Return the [x, y] coordinate for the center point of the cell that contains the specified text.  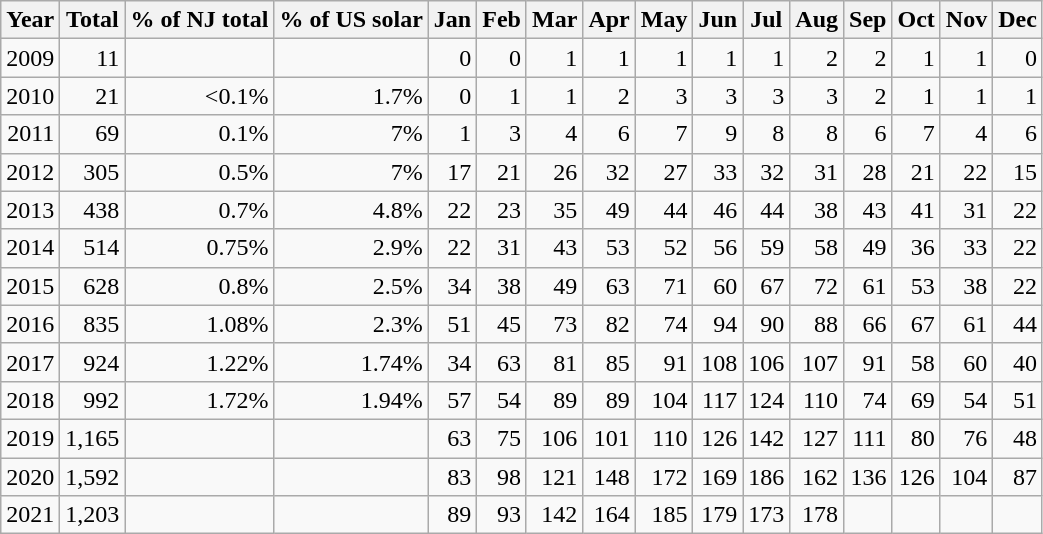
1.74% [351, 362]
186 [766, 477]
2012 [30, 172]
26 [554, 172]
1.94% [351, 400]
305 [92, 172]
Jan [452, 20]
17 [452, 172]
27 [664, 172]
93 [502, 515]
2010 [30, 96]
2.3% [351, 324]
1,592 [92, 477]
2018 [30, 400]
56 [718, 248]
0.8% [200, 286]
108 [718, 362]
2020 [30, 477]
80 [916, 438]
75 [502, 438]
Nov [966, 20]
136 [868, 477]
1,165 [92, 438]
73 [554, 324]
Dec [1018, 20]
2009 [30, 58]
1.22% [200, 362]
36 [916, 248]
992 [92, 400]
0.1% [200, 134]
Mar [554, 20]
46 [718, 210]
172 [664, 477]
Feb [502, 20]
98 [502, 477]
127 [817, 438]
15 [1018, 172]
164 [609, 515]
0.7% [200, 210]
82 [609, 324]
72 [817, 286]
2021 [30, 515]
45 [502, 324]
87 [1018, 477]
0.75% [200, 248]
835 [92, 324]
1.08% [200, 324]
52 [664, 248]
2017 [30, 362]
2019 [30, 438]
121 [554, 477]
May [664, 20]
Aug [817, 20]
2011 [30, 134]
Sep [868, 20]
Jun [718, 20]
28 [868, 172]
83 [452, 477]
23 [502, 210]
124 [766, 400]
35 [554, 210]
4.8% [351, 210]
1.72% [200, 400]
117 [718, 400]
90 [766, 324]
178 [817, 515]
628 [92, 286]
Jul [766, 20]
2016 [30, 324]
514 [92, 248]
179 [718, 515]
76 [966, 438]
59 [766, 248]
185 [664, 515]
Total [92, 20]
107 [817, 362]
Apr [609, 20]
66 [868, 324]
Year [30, 20]
2015 [30, 286]
438 [92, 210]
2.9% [351, 248]
2.5% [351, 286]
111 [868, 438]
<0.1% [200, 96]
101 [609, 438]
162 [817, 477]
40 [1018, 362]
1,203 [92, 515]
81 [554, 362]
Oct [916, 20]
41 [916, 210]
88 [817, 324]
2013 [30, 210]
94 [718, 324]
9 [718, 134]
1.7% [351, 96]
148 [609, 477]
169 [718, 477]
11 [92, 58]
71 [664, 286]
2014 [30, 248]
85 [609, 362]
57 [452, 400]
0.5% [200, 172]
924 [92, 362]
% of US solar [351, 20]
% of NJ total [200, 20]
48 [1018, 438]
173 [766, 515]
